Return [X, Y] of the center of cell containing provided text 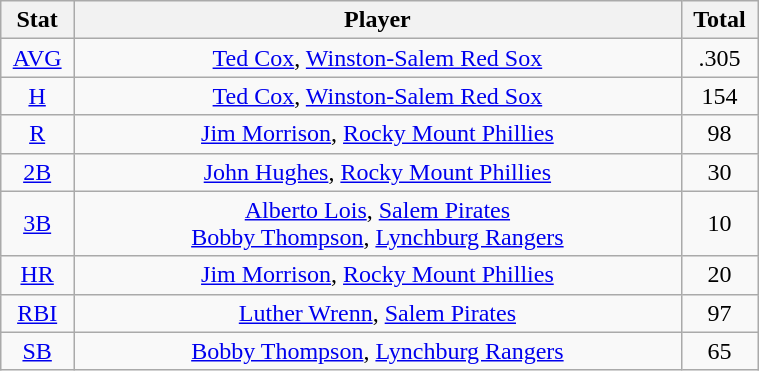
30 [719, 172]
John Hughes, Rocky Mount Phillies [378, 172]
Alberto Lois, Salem Pirates Bobby Thompson, Lynchburg Rangers [378, 224]
Bobby Thompson, Lynchburg Rangers [378, 351]
20 [719, 275]
SB [38, 351]
.305 [719, 58]
3B [38, 224]
Stat [38, 20]
154 [719, 96]
97 [719, 313]
HR [38, 275]
65 [719, 351]
10 [719, 224]
RBI [38, 313]
Luther Wrenn, Salem Pirates [378, 313]
2B [38, 172]
Player [378, 20]
H [38, 96]
98 [719, 134]
R [38, 134]
Total [719, 20]
AVG [38, 58]
